Provide the (x, y) coordinate of the cell's center where the given text is located.  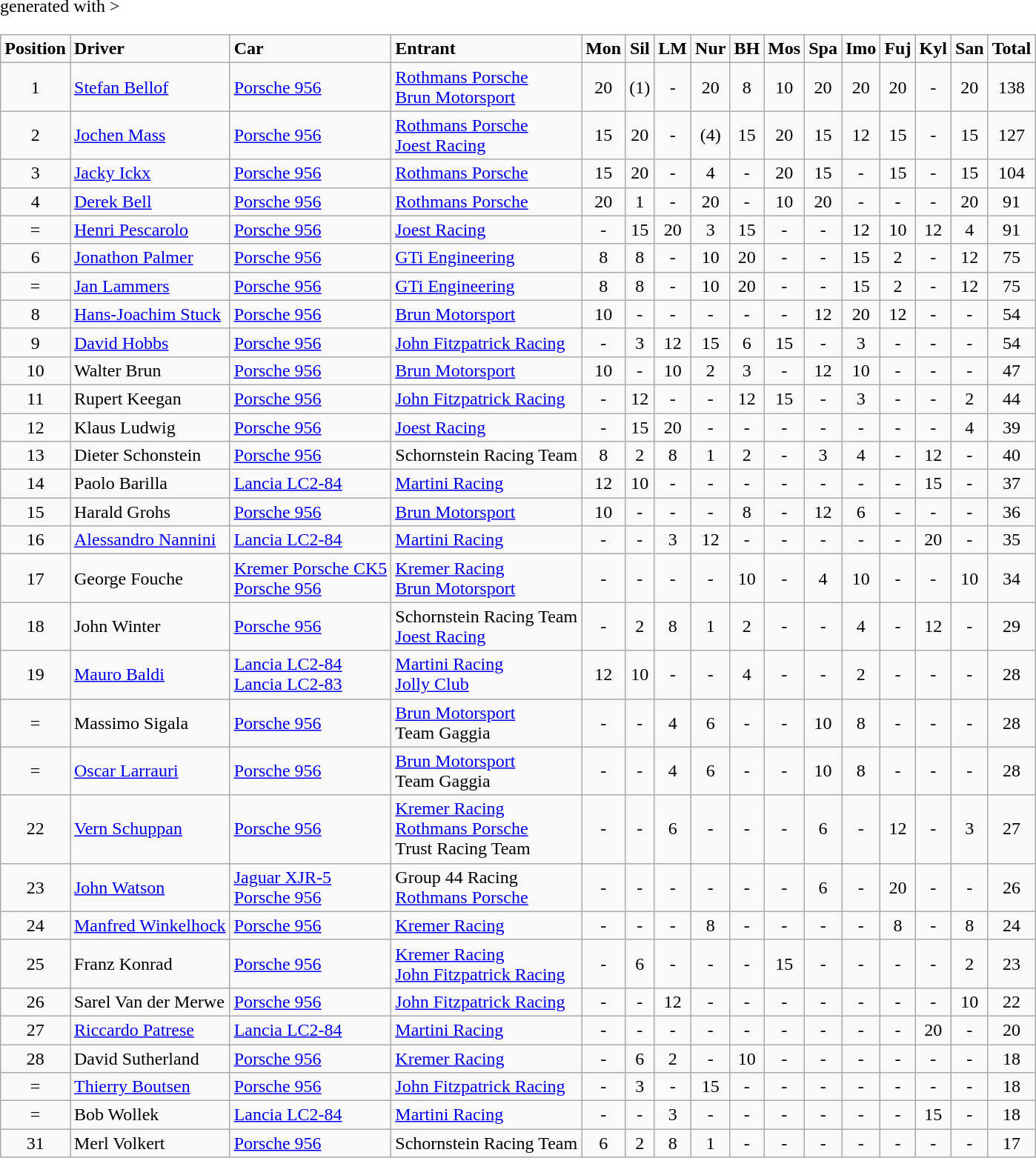
31 (36, 1143)
Sil (640, 49)
LM (673, 49)
Rothmans PorscheBrun Motorsport (486, 87)
Hans-Joachim Stuck (150, 314)
Total (1012, 49)
104 (1012, 173)
Jaguar XJR-5Porsche 956 (311, 888)
Jochen Mass (150, 135)
Brun MotorsportTeam Gaggia (486, 723)
36 (1012, 512)
Klaus Ludwig (150, 427)
37 (1012, 484)
Mos (784, 49)
Schornstein Racing Team Joest Racing (486, 627)
Henri Pescarolo (150, 230)
Group 44 RacingRothmans Porsche (486, 888)
11 (36, 399)
Spa (823, 49)
Manfred Winkelhock (150, 925)
127 (1012, 135)
Stefan Bellof (150, 87)
Brun Motorsport Team Gaggia (486, 771)
Martini RacingJolly Club (486, 674)
Harald Grohs (150, 512)
34 (1012, 578)
Entrant (486, 49)
Kremer Racing Rothmans Porsche Trust Racing Team (486, 829)
Merl Volkert (150, 1143)
Mon (603, 49)
29 (1012, 627)
14 (36, 484)
25 (36, 963)
Kremer RacingJohn Fitzpatrick Racing (486, 963)
Fuj (898, 49)
David Hobbs (150, 342)
(4) (711, 135)
Alessandro Nannini (150, 540)
Kremer Porsche CK5Porsche 956 (311, 578)
Bob Wollek (150, 1115)
Oscar Larrauri (150, 771)
Car (311, 49)
Driver (150, 49)
Sarel Van der Merwe (150, 1002)
16 (36, 540)
Mauro Baldi (150, 674)
Riccardo Patrese (150, 1030)
Position (36, 49)
Franz Konrad (150, 963)
George Fouche (150, 578)
John Winter (150, 627)
Thierry Boutsen (150, 1087)
9 (36, 342)
Massimo Sigala (150, 723)
Derek Bell (150, 202)
Nur (711, 49)
Jan Lammers (150, 286)
David Sutherland (150, 1059)
Imo (861, 49)
Kyl (933, 49)
(1) (640, 87)
13 (36, 456)
19 (36, 674)
35 (1012, 540)
BH (747, 49)
Lancia LC2-84Lancia LC2-83 (311, 674)
40 (1012, 456)
Jonathon Palmer (150, 258)
San (969, 49)
Rothmans PorscheJoest Racing (486, 135)
138 (1012, 87)
John Watson (150, 888)
Rupert Keegan (150, 399)
39 (1012, 427)
47 (1012, 370)
Walter Brun (150, 370)
Jacky Ickx (150, 173)
Dieter Schonstein (150, 456)
Vern Schuppan (150, 829)
44 (1012, 399)
Kremer RacingBrun Motorsport (486, 578)
Paolo Barilla (150, 484)
